Pinpoint the cell where the given text exists, returning its [x, y] midpoint coordinate. 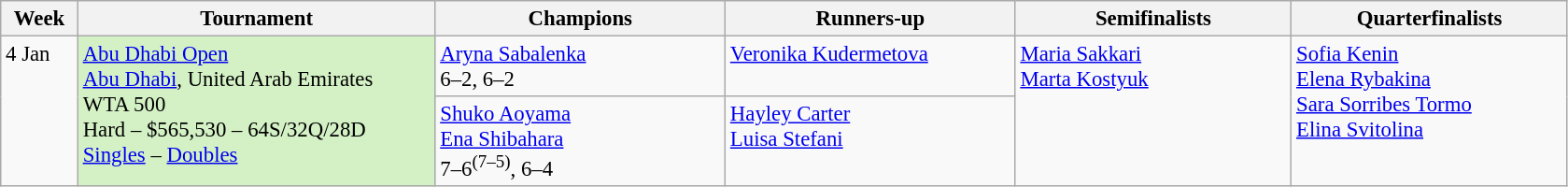
Hayley Carter Luisa Stefani [870, 141]
Quarterfinalists [1430, 19]
Champions [581, 19]
Week [39, 19]
Runners-up [870, 19]
Shuko Aoyama Ena Shibahara 7–6(7–5), 6–4 [581, 141]
Sofia Kenin Elena Rybakina Sara Sorribes Tormo Elina Svitolina [1430, 112]
Veronika Kudermetova [870, 67]
Maria Sakkari Marta Kostyuk [1153, 112]
Abu Dhabi Open Abu Dhabi, United Arab EmiratesWTA 500Hard – $565,530 – 64S/32Q/28D Singles – Doubles [256, 112]
Tournament [256, 19]
Semifinalists [1153, 19]
4 Jan [39, 112]
Aryna Sabalenka 6–2, 6–2 [581, 67]
